For the text-containing cell, return its midpoint in (x, y) coordinate format. 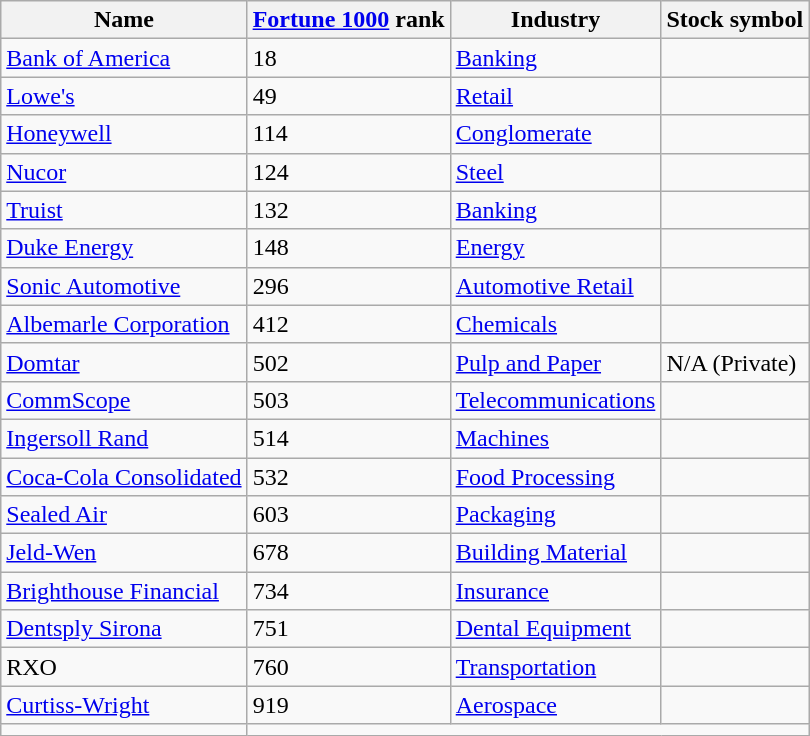
Nucor (124, 172)
603 (348, 515)
Food Processing (556, 477)
734 (348, 591)
Retail (556, 96)
Aerospace (556, 705)
412 (348, 324)
Stock symbol (735, 20)
Truist (124, 210)
Dental Equipment (556, 629)
Domtar (124, 362)
Honeywell (124, 134)
Automotive Retail (556, 286)
Energy (556, 248)
18 (348, 58)
124 (348, 172)
Conglomerate (556, 134)
Albemarle Corporation (124, 324)
Industry (556, 20)
Telecommunications (556, 400)
N/A (Private) (735, 362)
Sealed Air (124, 515)
Fortune 1000 rank (348, 20)
114 (348, 134)
148 (348, 248)
Name (124, 20)
Bank of America (124, 58)
514 (348, 438)
502 (348, 362)
RXO (124, 667)
Sonic Automotive (124, 286)
Steel (556, 172)
Duke Energy (124, 248)
Curtiss-Wright (124, 705)
Building Material (556, 553)
678 (348, 553)
751 (348, 629)
503 (348, 400)
532 (348, 477)
Packaging (556, 515)
Insurance (556, 591)
296 (348, 286)
Coca-Cola Consolidated (124, 477)
Ingersoll Rand (124, 438)
760 (348, 667)
132 (348, 210)
CommScope (124, 400)
Jeld-Wen (124, 553)
Dentsply Sirona (124, 629)
919 (348, 705)
Lowe's (124, 96)
49 (348, 96)
Pulp and Paper (556, 362)
Machines (556, 438)
Transportation (556, 667)
Brighthouse Financial (124, 591)
Chemicals (556, 324)
